From the cell containing the given text, extract its center point as [x, y] coordinate. 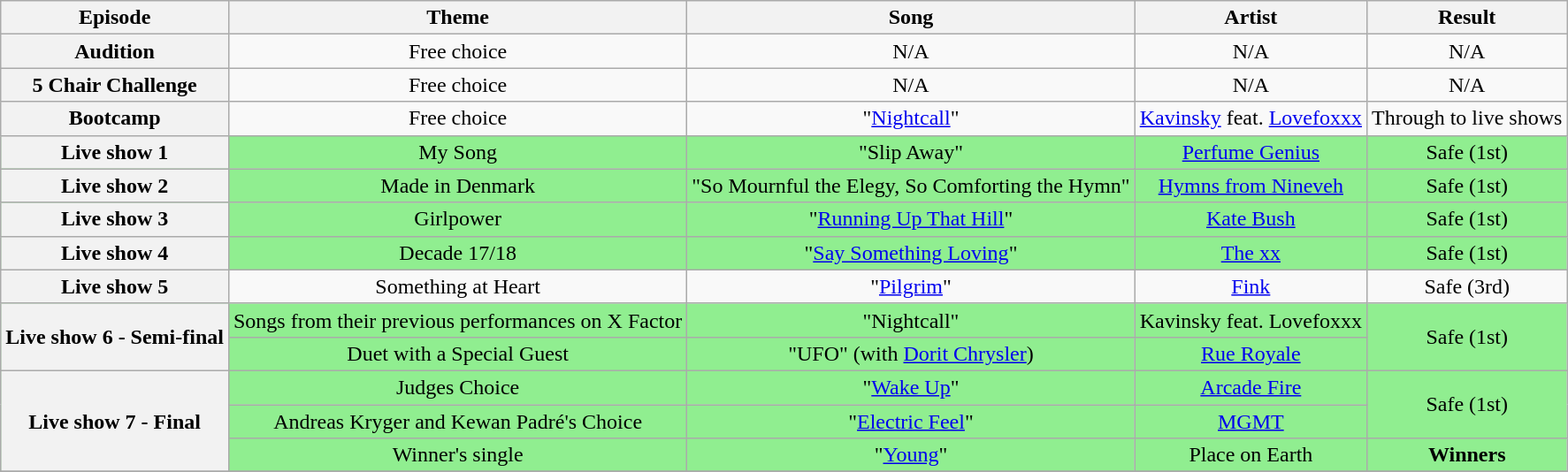
Live show 3 [115, 219]
Andreas Kryger and Kewan Padré's Choice [457, 422]
Fink [1251, 286]
Episode [115, 18]
Rue Royale [1251, 354]
"Slip Away" [911, 152]
Through to live shows [1467, 118]
Made in Denmark [457, 186]
Place on Earth [1251, 455]
Arcade Fire [1251, 387]
5 Chair Challenge [115, 85]
Song [911, 18]
Judges Choice [457, 387]
"UFO" (with Dorit Chrysler) [911, 354]
"Running Up That Hill" [911, 219]
MGMT [1251, 422]
Live show 1 [115, 152]
"Young" [911, 455]
Perfume Genius [1251, 152]
Hymns from Nineveh [1251, 186]
Winners [1467, 455]
"Say Something Loving" [911, 253]
Something at Heart [457, 286]
My Song [457, 152]
Audition [115, 51]
Kate Bush [1251, 219]
"Pilgrim" [911, 286]
Duet with a Special Guest [457, 354]
Songs from their previous performances on X Factor [457, 320]
Bootcamp [115, 118]
Decade 17/18 [457, 253]
Live show 5 [115, 286]
Girlpower [457, 219]
Live show 7 - Final [115, 421]
Safe (3rd) [1467, 286]
Result [1467, 18]
Theme [457, 18]
"Electric Feel" [911, 422]
"So Mournful the Elegy, So Comforting the Hymn" [911, 186]
Live show 6 - Semi-final [115, 337]
Live show 2 [115, 186]
The xx [1251, 253]
Artist [1251, 18]
"Wake Up" [911, 387]
Live show 4 [115, 253]
Winner's single [457, 455]
